For the text-containing cell, return its midpoint in (X, Y) coordinate format. 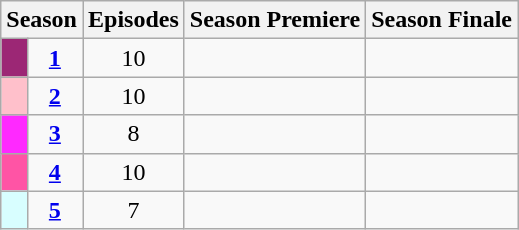
1 (54, 58)
8 (133, 134)
4 (54, 172)
Season Finale (442, 20)
7 (133, 210)
Episodes (133, 20)
3 (54, 134)
2 (54, 96)
Season Premiere (274, 20)
Season (42, 20)
5 (54, 210)
